Find where the given text appears and provide that cell's center as [X, Y] coordinate. 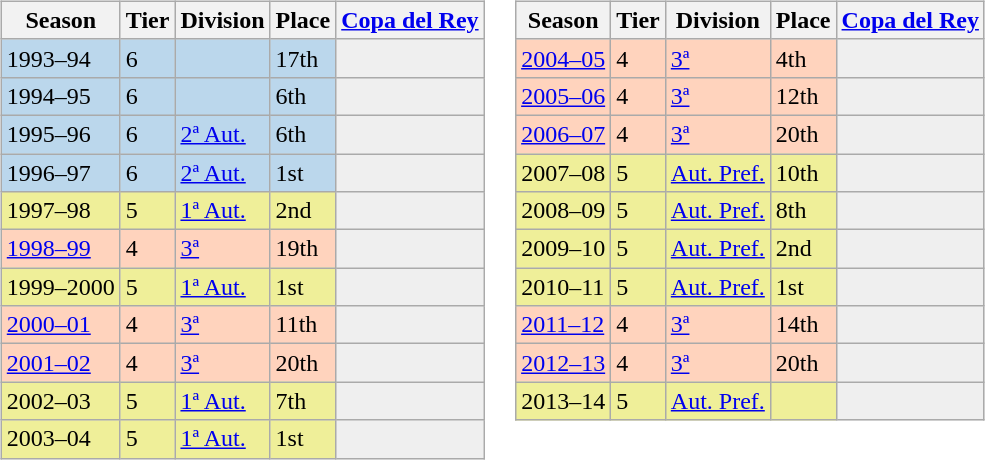
1994–95 [60, 96]
1996–97 [60, 173]
2003–04 [60, 439]
2009–10 [564, 249]
2013–14 [564, 401]
1995–96 [60, 134]
2011–12 [564, 325]
2000–01 [60, 325]
1999–2000 [60, 287]
2010–11 [564, 287]
1993–94 [60, 58]
12th [803, 96]
14th [803, 325]
2001–02 [60, 363]
19th [303, 249]
2012–13 [564, 363]
11th [303, 325]
2007–08 [564, 173]
8th [803, 211]
2004–05 [564, 58]
2002–03 [60, 401]
10th [803, 173]
1998–99 [60, 249]
7th [303, 401]
17th [303, 58]
4th [803, 58]
2006–07 [564, 134]
2005–06 [564, 96]
2008–09 [564, 211]
1997–98 [60, 211]
